Scan for the cell matching the given text and deliver its [X, Y] coordinate at center. 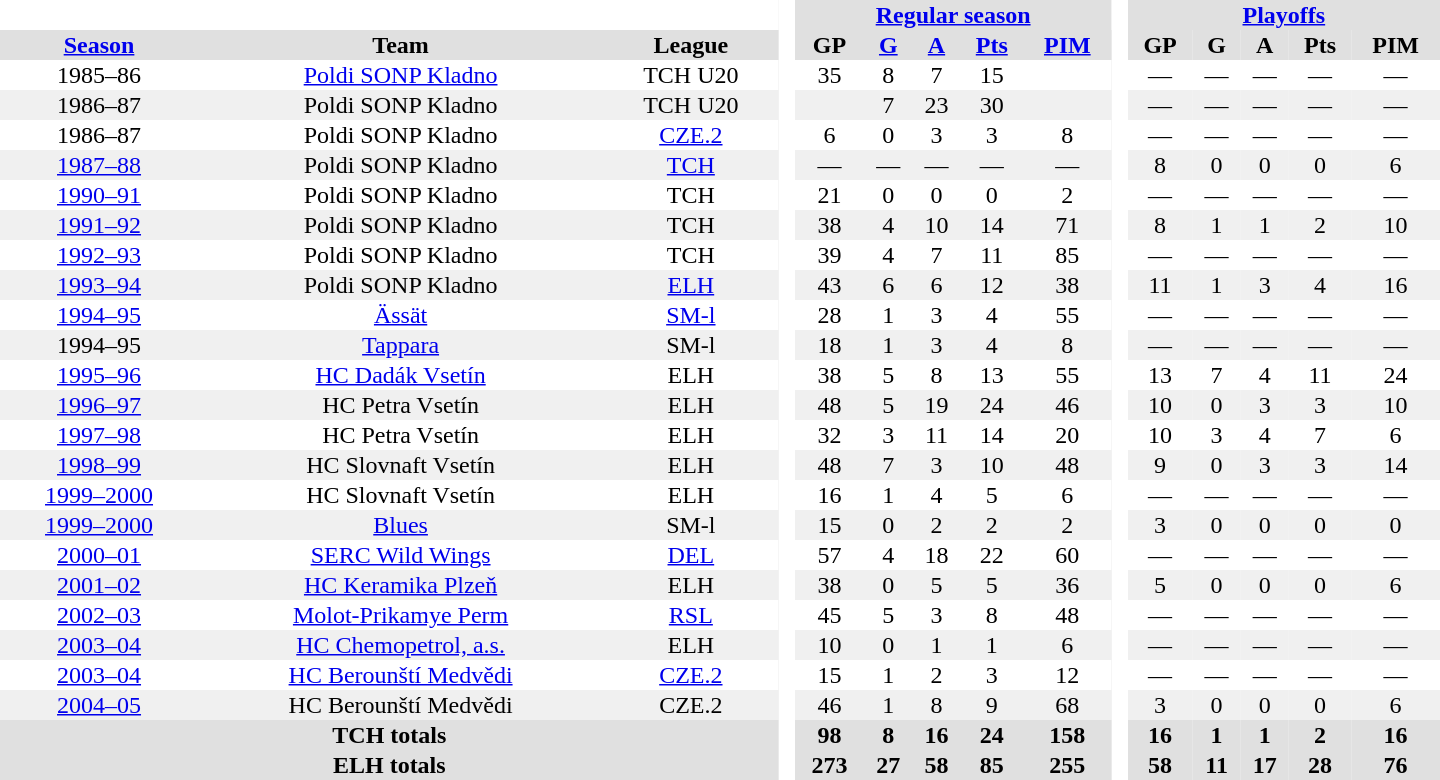
68 [1068, 705]
22 [992, 555]
RSL [690, 615]
HC Dadák Vsetín [400, 375]
DEL [690, 555]
20 [1068, 435]
Blues [400, 525]
57 [830, 555]
2004–05 [99, 705]
1992–93 [99, 255]
273 [830, 765]
60 [1068, 555]
Molot-Prikamye Perm [400, 615]
1991–92 [99, 225]
71 [1068, 225]
Tappara [400, 345]
1993–94 [99, 285]
Playoffs [1284, 15]
76 [1396, 765]
2000–01 [99, 555]
Season [99, 45]
17 [1265, 765]
158 [1068, 735]
23 [936, 105]
1987–88 [99, 165]
1998–99 [99, 465]
1996–97 [99, 405]
36 [1068, 585]
27 [888, 765]
39 [830, 255]
45 [830, 615]
1995–96 [99, 375]
30 [992, 105]
ELH totals [390, 765]
2002–03 [99, 615]
2001–02 [99, 585]
255 [1068, 765]
1997–98 [99, 435]
43 [830, 285]
35 [830, 75]
Regular season [954, 15]
1985–86 [99, 75]
HC Keramika Plzeň [400, 585]
21 [830, 195]
HC Chemopetrol, a.s. [400, 645]
Team [400, 45]
1990–91 [99, 195]
TCH totals [390, 735]
Ässät [400, 315]
SERC Wild Wings [400, 555]
32 [830, 435]
98 [830, 735]
19 [936, 405]
League [690, 45]
